Search for the cell housing the specified text and yield its (x, y) center coordinate. 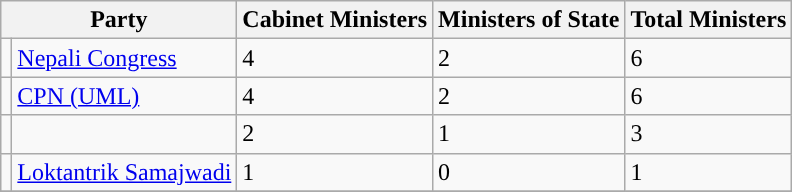
3 (708, 134)
Ministers of State (529, 20)
CPN (UML) (124, 96)
Party (119, 20)
0 (529, 172)
Total Ministers (708, 20)
Cabinet Ministers (335, 20)
Nepali Congress (124, 58)
Loktantrik Samajwadi (124, 172)
